Find where the given text appears and provide that cell's center as [x, y] coordinate. 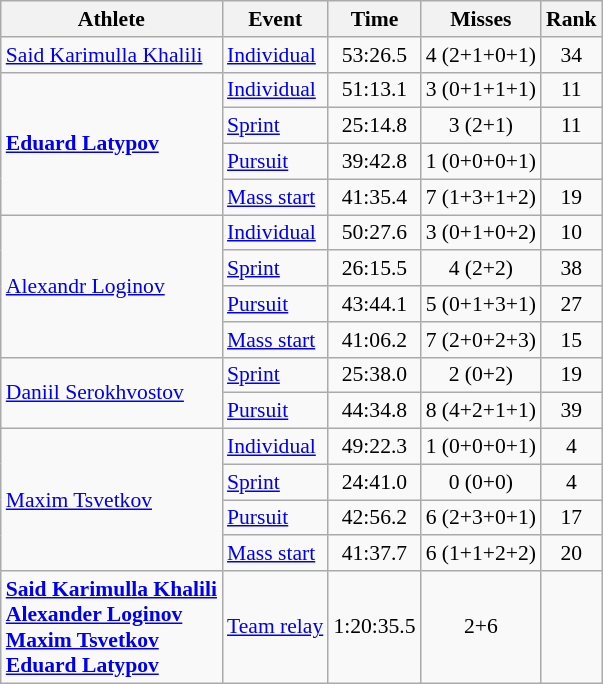
3 (0+1+1+1) [481, 90]
17 [572, 518]
24:41.0 [374, 482]
Eduard Latypov [112, 143]
6 (1+1+2+2) [481, 554]
Maxim Tsvetkov [112, 500]
Misses [481, 19]
49:22.3 [374, 447]
Time [374, 19]
26:15.5 [374, 269]
2+6 [481, 627]
2 (0+2) [481, 375]
Athlete [112, 19]
41:37.7 [374, 554]
41:35.4 [374, 197]
10 [572, 233]
51:13.1 [374, 90]
Said Karimulla KhaliliAlexander LoginovMaxim TsvetkovEduard Latypov [112, 627]
6 (2+3+0+1) [481, 518]
Team relay [275, 627]
34 [572, 55]
53:26.5 [374, 55]
5 (0+1+3+1) [481, 304]
20 [572, 554]
43:44.1 [374, 304]
38 [572, 269]
15 [572, 340]
42:56.2 [374, 518]
4 (2+1+0+1) [481, 55]
3 (0+1+0+2) [481, 233]
39:42.8 [374, 162]
25:14.8 [374, 126]
3 (2+1) [481, 126]
8 (4+2+1+1) [481, 411]
50:27.6 [374, 233]
Alexandr Loginov [112, 286]
Event [275, 19]
7 (2+0+2+3) [481, 340]
39 [572, 411]
25:38.0 [374, 375]
Daniil Serokhvostov [112, 392]
44:34.8 [374, 411]
7 (1+3+1+2) [481, 197]
1:20:35.5 [374, 627]
Said Karimulla Khalili [112, 55]
41:06.2 [374, 340]
27 [572, 304]
Rank [572, 19]
4 (2+2) [481, 269]
0 (0+0) [481, 482]
